Locate the cell with the specified text and output its [X, Y] center coordinate. 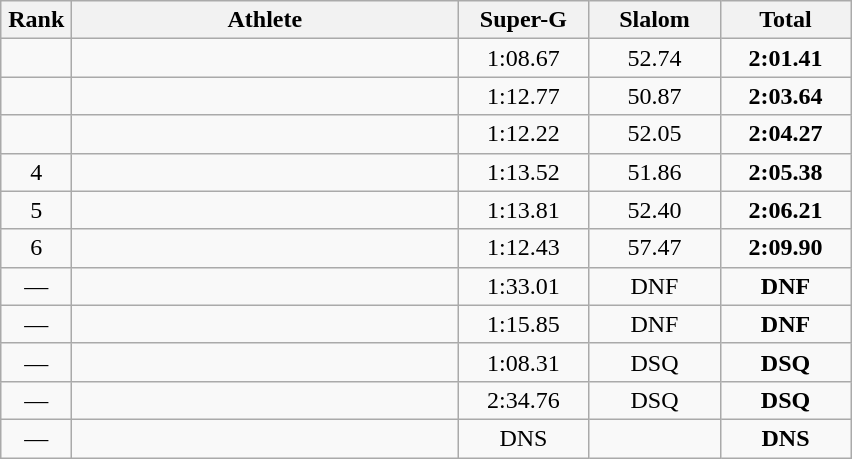
1:08.31 [524, 362]
2:03.64 [786, 96]
1:08.67 [524, 58]
5 [36, 210]
2:04.27 [786, 134]
2:01.41 [786, 58]
Total [786, 20]
1:33.01 [524, 286]
2:05.38 [786, 172]
2:06.21 [786, 210]
6 [36, 248]
2:34.76 [524, 400]
52.05 [654, 134]
1:15.85 [524, 324]
Rank [36, 20]
1:12.22 [524, 134]
50.87 [654, 96]
Athlete [265, 20]
Slalom [654, 20]
4 [36, 172]
57.47 [654, 248]
52.74 [654, 58]
52.40 [654, 210]
1:12.43 [524, 248]
51.86 [654, 172]
1:13.52 [524, 172]
1:13.81 [524, 210]
2:09.90 [786, 248]
1:12.77 [524, 96]
Super-G [524, 20]
